Search for the cell housing the specified text and yield its (X, Y) center coordinate. 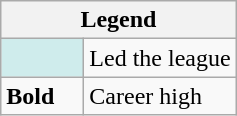
Led the league (160, 58)
Bold (42, 96)
Legend (118, 20)
Career high (160, 96)
